Locate the cell with the specified text and output its (x, y) center coordinate. 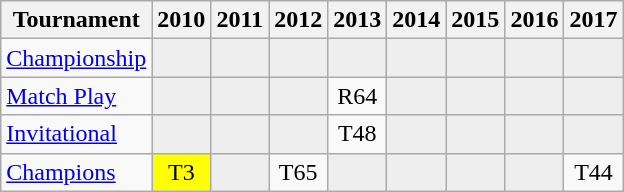
Championship (76, 58)
Tournament (76, 20)
T65 (298, 172)
T44 (594, 172)
T48 (358, 134)
Match Play (76, 96)
2011 (240, 20)
2010 (182, 20)
Champions (76, 172)
R64 (358, 96)
T3 (182, 172)
2016 (534, 20)
2013 (358, 20)
2015 (476, 20)
2017 (594, 20)
Invitational (76, 134)
2014 (416, 20)
2012 (298, 20)
